Capture the cell that displays the provided text and extract its (x, y) central coordinate. 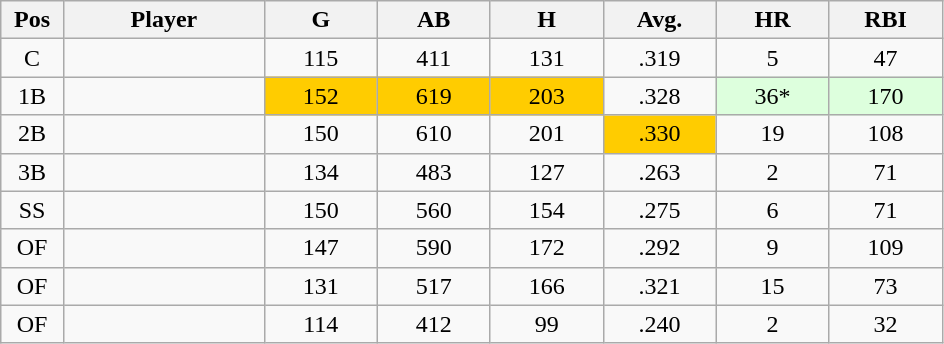
6 (772, 210)
Avg. (660, 20)
.321 (660, 286)
G (320, 20)
Player (164, 20)
201 (546, 134)
114 (320, 324)
411 (434, 58)
9 (772, 248)
1B (32, 96)
590 (434, 248)
99 (546, 324)
610 (434, 134)
SS (32, 210)
.263 (660, 172)
152 (320, 96)
166 (546, 286)
203 (546, 96)
47 (886, 58)
619 (434, 96)
H (546, 20)
.328 (660, 96)
.275 (660, 210)
15 (772, 286)
73 (886, 286)
.240 (660, 324)
115 (320, 58)
HR (772, 20)
2B (32, 134)
109 (886, 248)
AB (434, 20)
134 (320, 172)
3B (32, 172)
560 (434, 210)
108 (886, 134)
.319 (660, 58)
147 (320, 248)
C (32, 58)
5 (772, 58)
.292 (660, 248)
172 (546, 248)
.330 (660, 134)
RBI (886, 20)
517 (434, 286)
32 (886, 324)
19 (772, 134)
36* (772, 96)
170 (886, 96)
127 (546, 172)
483 (434, 172)
Pos (32, 20)
412 (434, 324)
154 (546, 210)
